Output the [X, Y] coordinate of the center of the cell containing the given text.  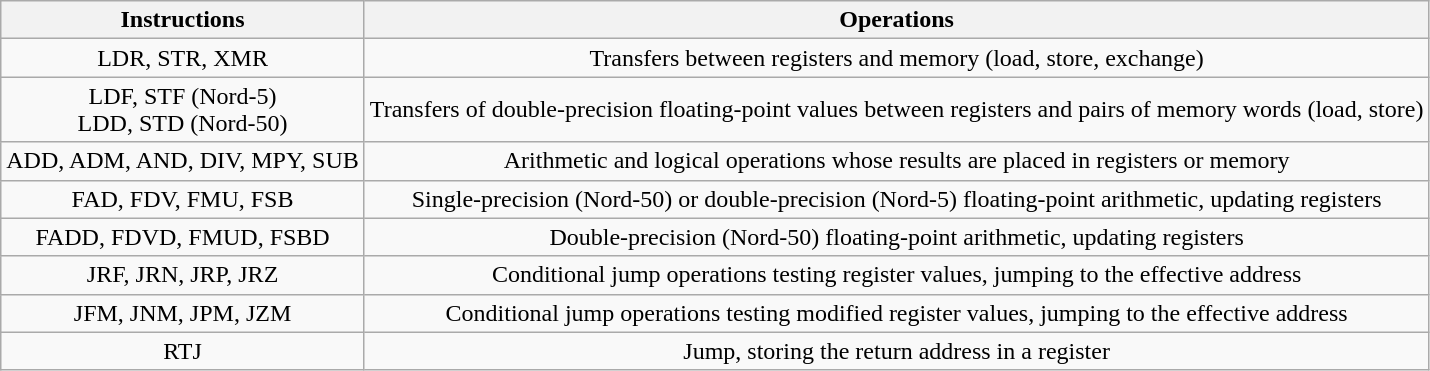
JFM, JNM, JPM, JZM [183, 313]
Transfers of double-precision floating-point values between registers and pairs of memory words (load, store) [896, 110]
Conditional jump operations testing modified register values, jumping to the effective address [896, 313]
Double-precision (Nord-50) floating-point arithmetic, updating registers [896, 237]
RTJ [183, 351]
Single-precision (Nord-50) or double-precision (Nord-5) floating-point arithmetic, updating registers [896, 199]
LDF, STF (Nord-5)LDD, STD (Nord-50) [183, 110]
Jump, storing the return address in a register [896, 351]
ADD, ADM, AND, DIV, MPY, SUB [183, 161]
Transfers between registers and memory (load, store, exchange) [896, 58]
FAD, FDV, FMU, FSB [183, 199]
Operations [896, 20]
Arithmetic and logical operations whose results are placed in registers or memory [896, 161]
Conditional jump operations testing register values, jumping to the effective address [896, 275]
JRF, JRN, JRP, JRZ [183, 275]
LDR, STR, XMR [183, 58]
FADD, FDVD, FMUD, FSBD [183, 237]
Instructions [183, 20]
